Extract the (X, Y) coordinate from the center of the cell holding the provided text.  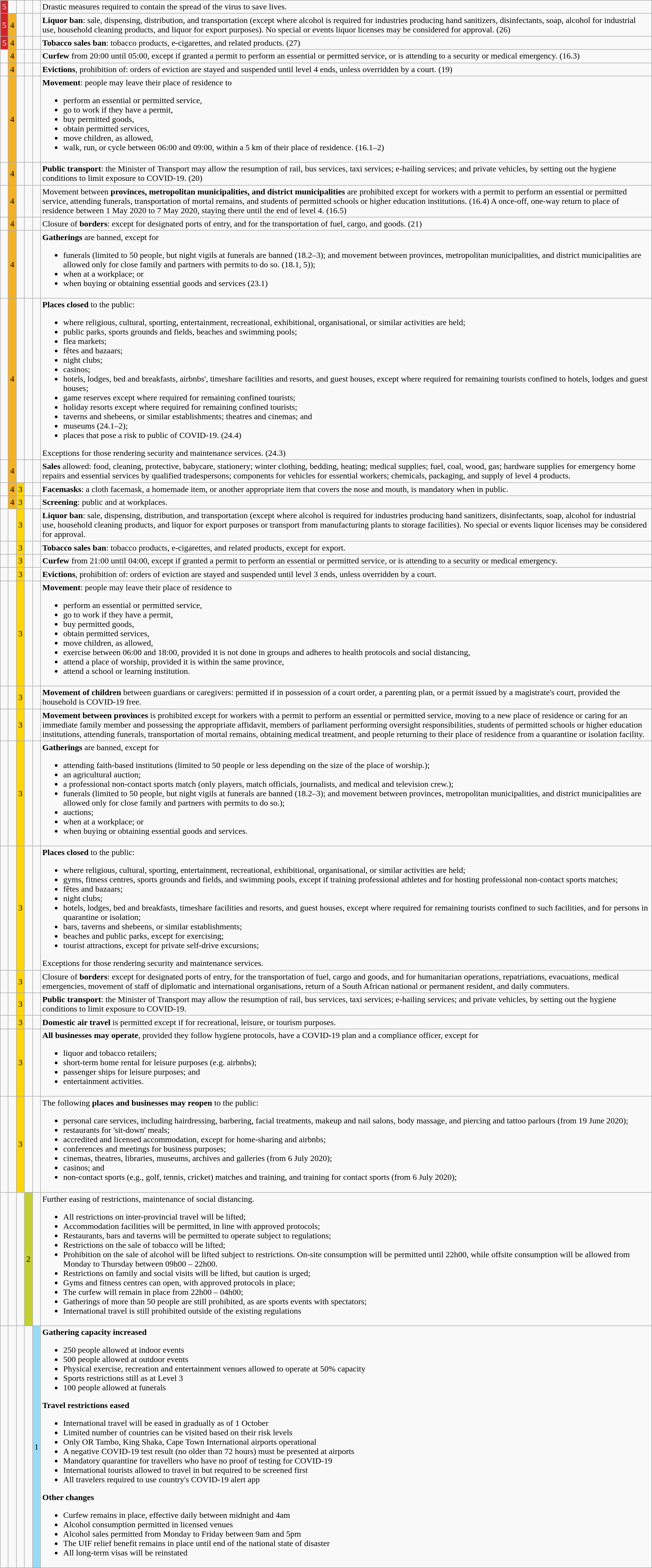
Evictions, prohibition of: orders of eviction are stayed and suspended until level 4 ends, unless overridden by a court. (19) (346, 69)
Evictions, prohibition of: orders of eviction are stayed and suspended until level 3 ends, unless overridden by a court. (346, 574)
2 (29, 1259)
Domestic air travel is permitted except if for recreational, leisure, or tourism purposes. (346, 1022)
Screening: public and at workplaces. (346, 502)
1 (36, 1447)
Facemasks: a cloth facemask, a homemade item, or another appropriate item that covers the nose and mouth, is mandatory when in public. (346, 489)
Closure of borders: except for designated ports of entry, and for the transportation of fuel, cargo, and goods. (21) (346, 224)
Tobacco sales ban: tobacco products, e-cigarettes, and related products, except for export. (346, 548)
Tobacco sales ban: tobacco products, e-cigarettes, and related products. (27) (346, 43)
Drastic measures required to contain the spread of the virus to save lives. (346, 7)
